From the cell containing the given text, extract its center point as [X, Y] coordinate. 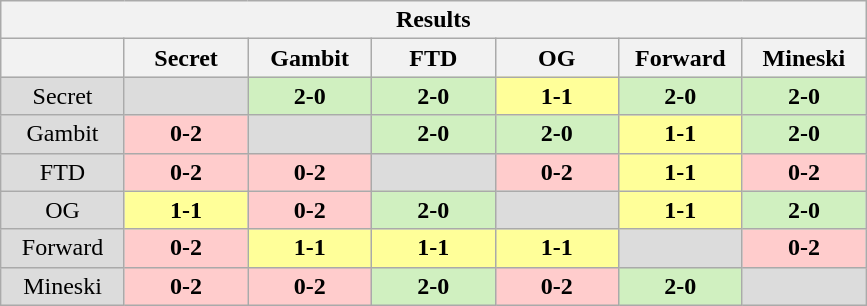
Results [434, 20]
